Provide the (x, y) coordinate of the cell's center where the given text is located.  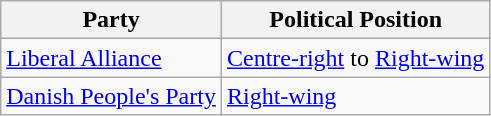
Danish People's Party (112, 96)
Liberal Alliance (112, 58)
Centre-right to Right-wing (355, 58)
Party (112, 20)
Right-wing (355, 96)
Political Position (355, 20)
